Return the [X, Y] coordinate for the center point of the cell that contains the specified text.  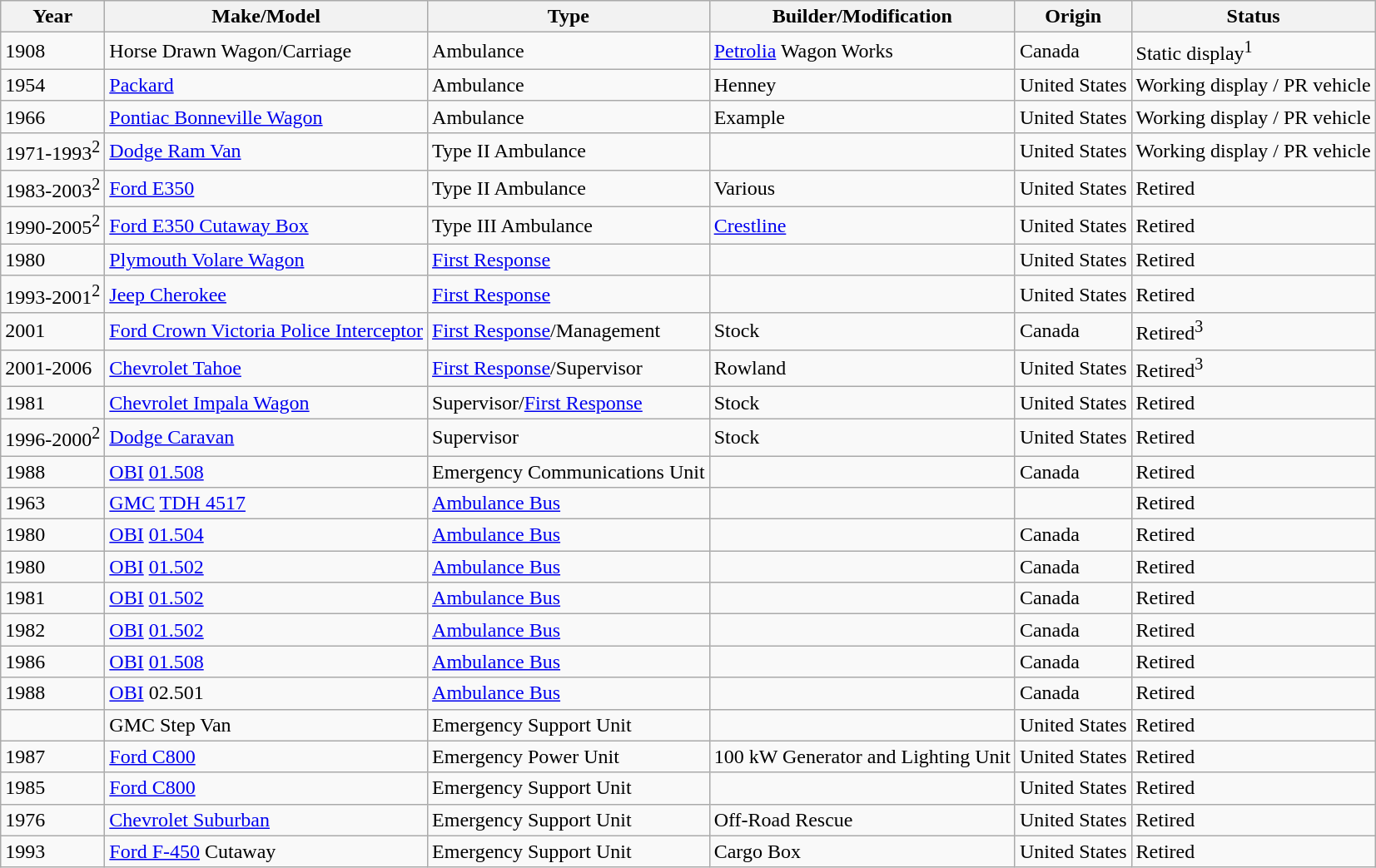
100 kW Generator and Lighting Unit [862, 756]
Chevrolet Tahoe [266, 368]
Chevrolet Impala Wagon [266, 403]
First Response/Management [569, 331]
1976 [53, 820]
Type III Ambulance [569, 226]
GMC Step Van [266, 725]
1971-19932 [53, 151]
2001 [53, 331]
1993 [53, 851]
Off-Road Rescue [862, 820]
Plymouth Volare Wagon [266, 260]
Emergency Communications Unit [569, 472]
1982 [53, 630]
GMC TDH 4517 [266, 503]
Jeep Cherokee [266, 295]
Dodge Ram Van [266, 151]
Horse Drawn Wagon/Carriage [266, 52]
Crestline [862, 226]
Supervisor [569, 438]
Supervisor/First Response [569, 403]
1993-20012 [53, 295]
Dodge Caravan [266, 438]
Cargo Box [862, 851]
OBI 01.504 [266, 535]
Ford E350 [266, 188]
Rowland [862, 368]
Make/Model [266, 17]
Petrolia Wagon Works [862, 52]
Example [862, 117]
1990-20052 [53, 226]
First Response/Supervisor [569, 368]
1908 [53, 52]
Chevrolet Suburban [266, 820]
Static display1 [1254, 52]
Various [862, 188]
1966 [53, 117]
1996-20002 [53, 438]
Ford Crown Victoria Police Interceptor [266, 331]
Year [53, 17]
Pontiac Bonneville Wagon [266, 117]
Ford E350 Cutaway Box [266, 226]
Emergency Power Unit [569, 756]
Status [1254, 17]
1985 [53, 788]
Origin [1073, 17]
1986 [53, 662]
1954 [53, 85]
Henney [862, 85]
1963 [53, 503]
OBI 02.501 [266, 693]
2001-2006 [53, 368]
Builder/Modification [862, 17]
Packard [266, 85]
Type [569, 17]
1987 [53, 756]
1983-20032 [53, 188]
Ford F-450 Cutaway [266, 851]
